Locate the cell with the specified text and output its [x, y] center coordinate. 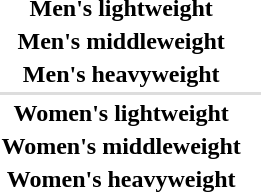
Women's lightweight [121, 113]
Men's middleweight [121, 41]
Women's middleweight [121, 146]
Men's heavyweight [121, 74]
